Provide the (x, y) coordinate of the cell's center where the given text is located.  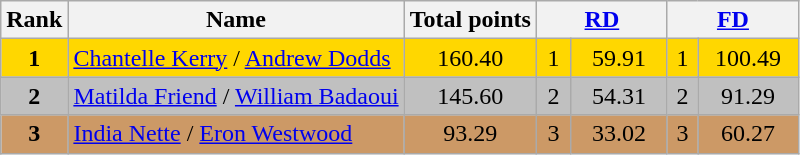
RD (602, 20)
Matilda Friend / William Badaoui (236, 96)
60.27 (748, 134)
33.02 (620, 134)
100.49 (748, 58)
Total points (470, 20)
Rank (34, 20)
160.40 (470, 58)
Name (236, 20)
93.29 (470, 134)
Chantelle Kerry / Andrew Dodds (236, 58)
FD (732, 20)
145.60 (470, 96)
54.31 (620, 96)
59.91 (620, 58)
India Nette / Eron Westwood (236, 134)
91.29 (748, 96)
